Search for the cell housing the specified text and yield its (X, Y) center coordinate. 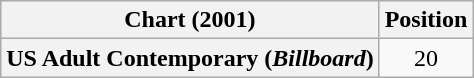
Chart (2001) (190, 20)
US Adult Contemporary (Billboard) (190, 58)
20 (426, 58)
Position (426, 20)
